Pinpoint the cell where the given text exists, returning its (X, Y) midpoint coordinate. 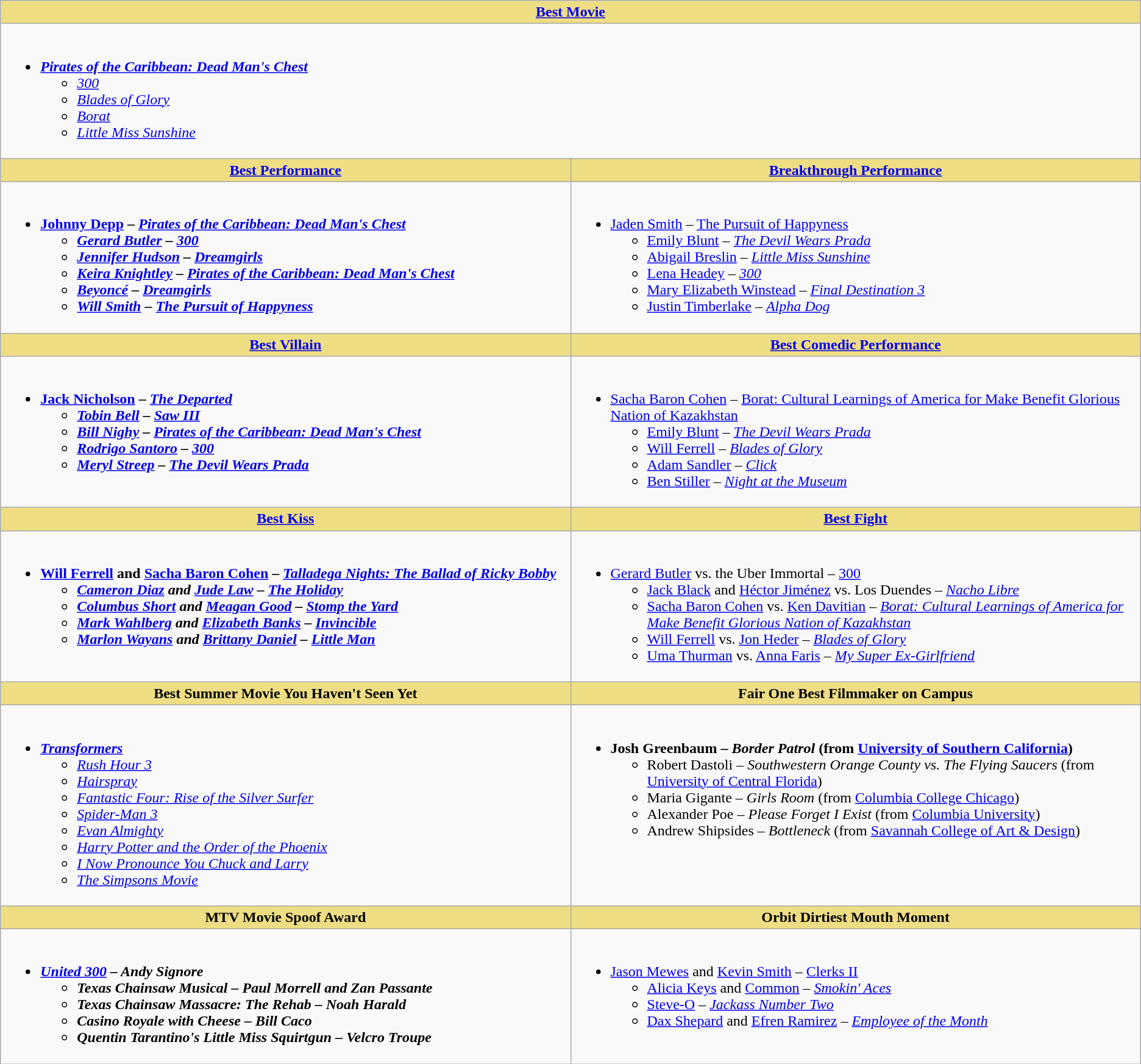
Fair One Best Filmmaker on Campus (856, 693)
Best Villain (285, 345)
Pirates of the Caribbean: Dead Man's Chest300Blades of GloryBoratLittle Miss Sunshine (570, 91)
Best Performance (285, 170)
Best Fight (856, 519)
Best Kiss (285, 519)
Best Summer Movie You Haven't Seen Yet (285, 693)
MTV Movie Spoof Award (285, 917)
Orbit Dirtiest Mouth Moment (856, 917)
Best Comedic Performance (856, 345)
Breakthrough Performance (856, 170)
Best Movie (570, 12)
